Search for the cell housing the specified text and yield its [x, y] center coordinate. 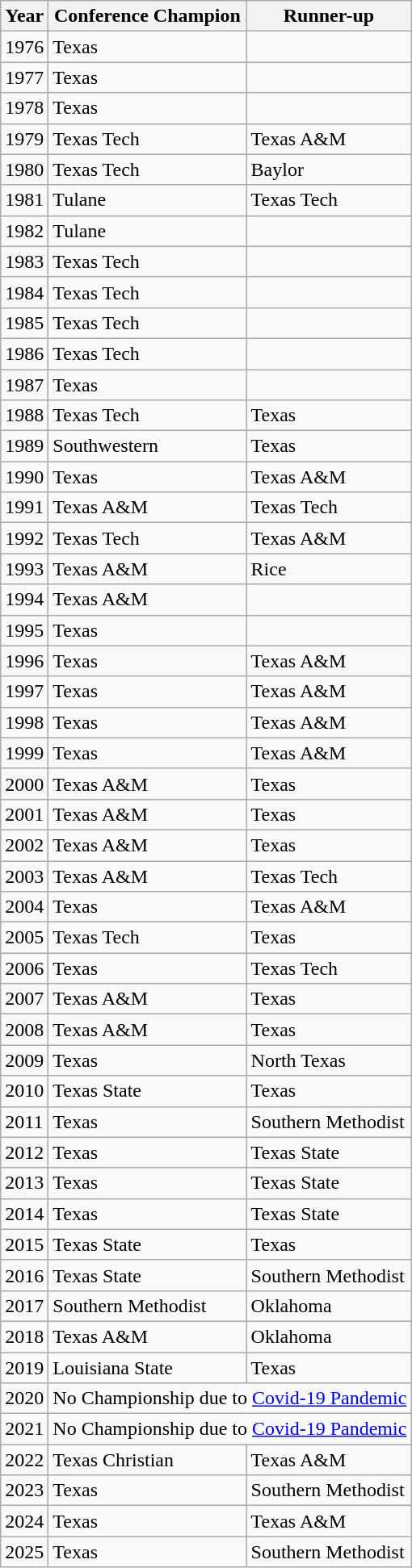
1983 [24, 261]
Louisiana State [147, 1368]
1990 [24, 477]
2010 [24, 1091]
2013 [24, 1183]
2009 [24, 1060]
1991 [24, 508]
1979 [24, 139]
Year [24, 16]
1986 [24, 353]
2002 [24, 845]
1993 [24, 569]
1996 [24, 661]
1994 [24, 600]
2022 [24, 1460]
2005 [24, 938]
1984 [24, 292]
1992 [24, 538]
2018 [24, 1336]
2011 [24, 1122]
1999 [24, 753]
2023 [24, 1491]
Texas Christian [147, 1460]
2006 [24, 968]
2019 [24, 1368]
1997 [24, 692]
2020 [24, 1399]
1998 [24, 722]
1976 [24, 47]
1980 [24, 169]
Rice [329, 569]
2007 [24, 999]
2004 [24, 907]
North Texas [329, 1060]
1981 [24, 200]
1978 [24, 108]
1985 [24, 323]
2014 [24, 1214]
1988 [24, 416]
Southwestern [147, 446]
2025 [24, 1552]
1995 [24, 630]
2012 [24, 1152]
2003 [24, 876]
2015 [24, 1244]
Conference Champion [147, 16]
2001 [24, 814]
2008 [24, 1030]
2017 [24, 1306]
2024 [24, 1521]
1982 [24, 231]
1987 [24, 385]
1977 [24, 77]
Baylor [329, 169]
2021 [24, 1429]
Runner-up [329, 16]
2016 [24, 1275]
2000 [24, 784]
1989 [24, 446]
